Find where the given text appears and provide that cell's center as (x, y) coordinate. 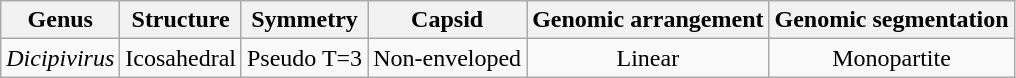
Dicipivirus (60, 58)
Capsid (448, 20)
Non-enveloped (448, 58)
Icosahedral (181, 58)
Pseudo T=3 (304, 58)
Structure (181, 20)
Genus (60, 20)
Monopartite (892, 58)
Symmetry (304, 20)
Genomic arrangement (648, 20)
Genomic segmentation (892, 20)
Linear (648, 58)
